Locate the cell with the specified text and output its [X, Y] center coordinate. 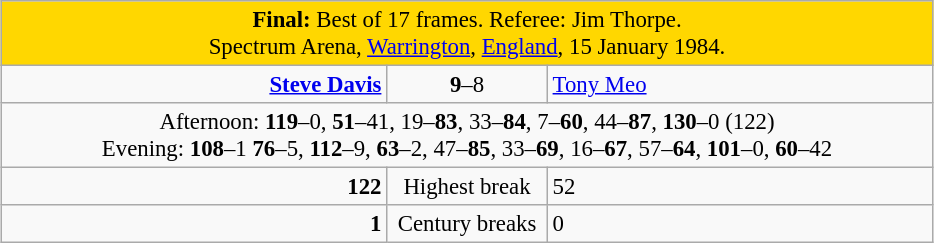
Tony Meo [740, 85]
Century breaks [468, 224]
0 [740, 224]
Final: Best of 17 frames. Referee: Jim Thorpe. Spectrum Arena, Warrington, England, 15 January 1984. [467, 34]
Afternoon: 119–0, 51–41, 19–83, 33–84, 7–60, 44–87, 130–0 (122)Evening: 108–1 76–5, 112–9, 63–2, 47–85, 33–69, 16–67, 57–64, 101–0, 60–42 [467, 136]
52 [740, 187]
9–8 [468, 85]
1 [194, 224]
Steve Davis [194, 85]
Highest break [468, 187]
122 [194, 187]
